Capture the cell that displays the provided text and extract its (x, y) central coordinate. 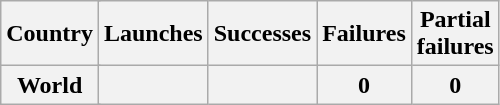
Successes (262, 34)
Country (50, 34)
Partial failures (455, 34)
World (50, 85)
Launches (153, 34)
Failures (364, 34)
